Scan for the cell matching the given text and deliver its (X, Y) coordinate at center. 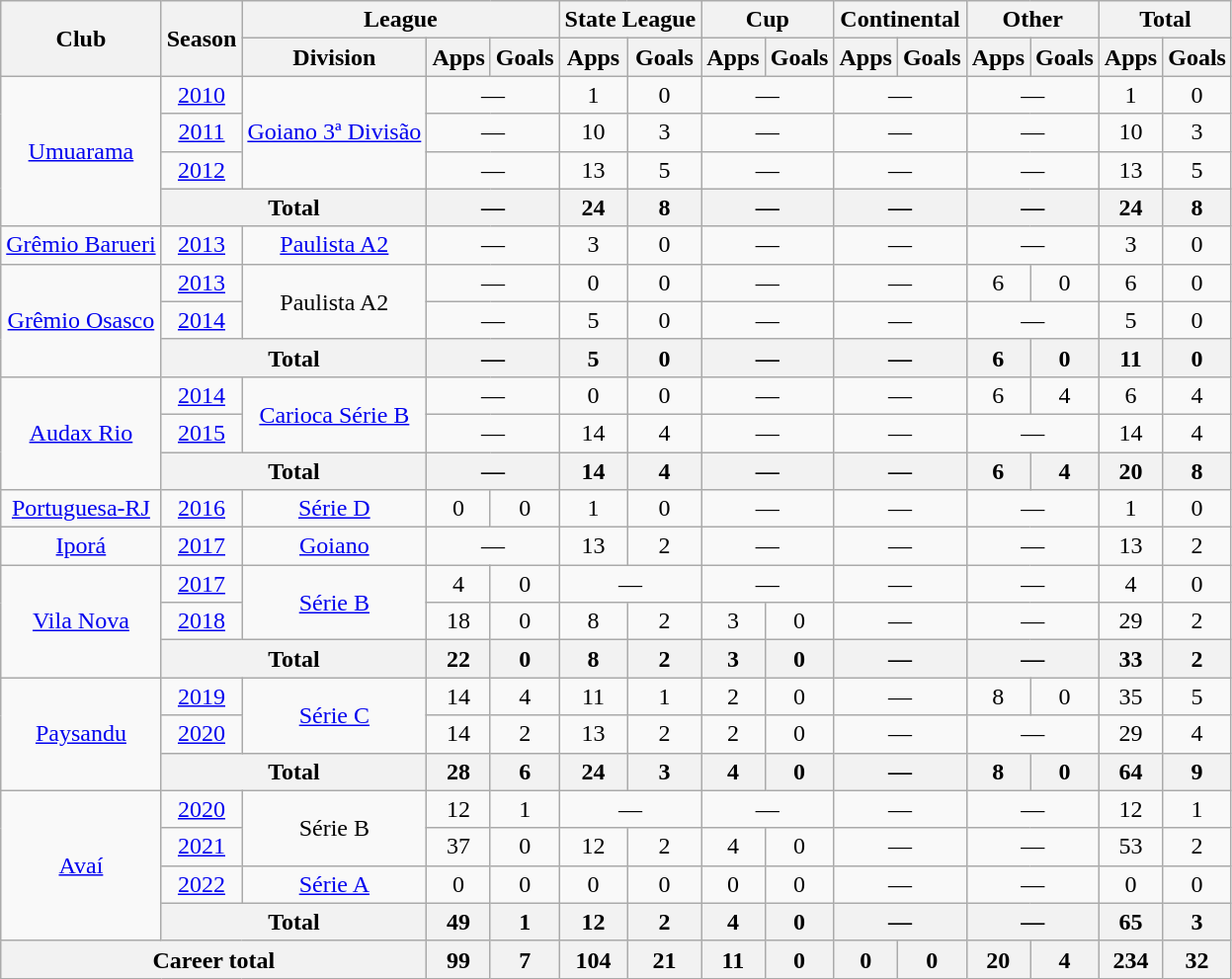
28 (458, 772)
65 (1130, 922)
234 (1130, 959)
2011 (202, 132)
Série A (334, 884)
Iporá (81, 546)
Career total (213, 959)
7 (525, 959)
Division (334, 57)
Série D (334, 509)
32 (1197, 959)
Paysandu (81, 734)
18 (458, 621)
Avaí (81, 865)
33 (1130, 659)
2019 (202, 696)
104 (593, 959)
Umuarama (81, 151)
Série C (334, 715)
Portuguesa-RJ (81, 509)
99 (458, 959)
League (401, 20)
2015 (202, 433)
Club (81, 39)
Grêmio Osasco (81, 320)
2010 (202, 95)
35 (1130, 696)
Goiano 3ª Divisão (334, 132)
22 (458, 659)
Continental (900, 20)
Vila Nova (81, 621)
2021 (202, 847)
Carioca Série B (334, 414)
Goiano (334, 546)
State League (630, 20)
Cup (768, 20)
2022 (202, 884)
Season (202, 39)
2016 (202, 509)
64 (1130, 772)
49 (458, 922)
53 (1130, 847)
2018 (202, 621)
37 (458, 847)
21 (664, 959)
2012 (202, 170)
Other (1032, 20)
Grêmio Barueri (81, 245)
9 (1197, 772)
Audax Rio (81, 433)
